Find where the given text appears and provide that cell's center as [x, y] coordinate. 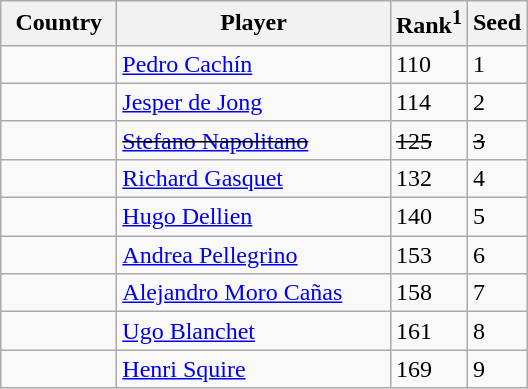
Jesper de Jong [254, 102]
158 [428, 293]
Seed [496, 24]
7 [496, 293]
6 [496, 255]
Andrea Pellegrino [254, 255]
125 [428, 140]
110 [428, 64]
Rank1 [428, 24]
Stefano Napolitano [254, 140]
Pedro Cachín [254, 64]
Ugo Blanchet [254, 331]
1 [496, 64]
140 [428, 217]
4 [496, 178]
114 [428, 102]
2 [496, 102]
169 [428, 369]
5 [496, 217]
132 [428, 178]
Country [59, 24]
3 [496, 140]
Hugo Dellien [254, 217]
161 [428, 331]
9 [496, 369]
Player [254, 24]
153 [428, 255]
Alejandro Moro Cañas [254, 293]
8 [496, 331]
Henri Squire [254, 369]
Richard Gasquet [254, 178]
